Output the (X, Y) coordinate of the center of the cell containing the given text.  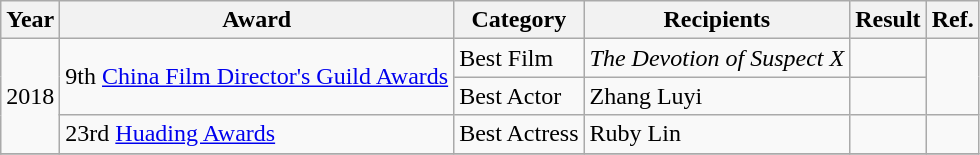
Ruby Lin (717, 134)
Zhang Luyi (717, 96)
Recipients (717, 20)
Best Film (519, 58)
9th China Film Director's Guild Awards (257, 77)
Result (888, 20)
Ref. (952, 20)
Year (30, 20)
2018 (30, 96)
Award (257, 20)
The Devotion of Suspect X (717, 58)
23rd Huading Awards (257, 134)
Best Actress (519, 134)
Best Actor (519, 96)
Category (519, 20)
